Extract the (x, y) coordinate from the center of the cell holding the provided text.  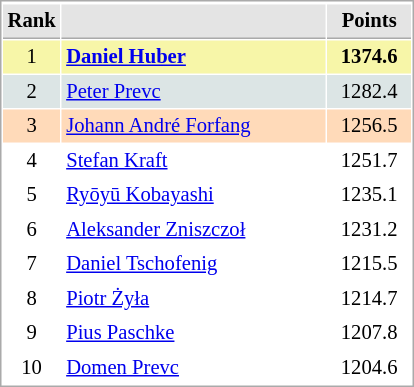
1235.1 (369, 194)
1214.7 (369, 298)
Johann André Forfang (194, 126)
Pius Paschke (194, 332)
7 (32, 264)
6 (32, 230)
4 (32, 160)
1231.2 (369, 230)
Ryōyū Kobayashi (194, 194)
8 (32, 298)
1215.5 (369, 264)
Domen Prevc (194, 368)
3 (32, 126)
10 (32, 368)
1251.7 (369, 160)
1204.6 (369, 368)
Aleksander Zniszczoł (194, 230)
Piotr Żyła (194, 298)
Points (369, 21)
1282.4 (369, 92)
5 (32, 194)
9 (32, 332)
Daniel Huber (194, 56)
1207.8 (369, 332)
Stefan Kraft (194, 160)
2 (32, 92)
Rank (32, 21)
1256.5 (369, 126)
Peter Prevc (194, 92)
1374.6 (369, 56)
Daniel Tschofenig (194, 264)
1 (32, 56)
